Search for the cell housing the specified text and yield its [x, y] center coordinate. 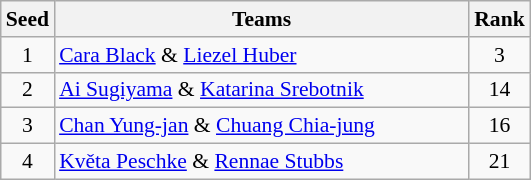
2 [28, 90]
Cara Black & Liezel Huber [262, 55]
14 [500, 90]
16 [500, 126]
Teams [262, 19]
Chan Yung-jan & Chuang Chia-jung [262, 126]
Seed [28, 19]
4 [28, 162]
Ai Sugiyama & Katarina Srebotnik [262, 90]
Květa Peschke & Rennae Stubbs [262, 162]
1 [28, 55]
21 [500, 162]
Rank [500, 19]
